Pinpoint the cell where the given text exists, returning its (X, Y) midpoint coordinate. 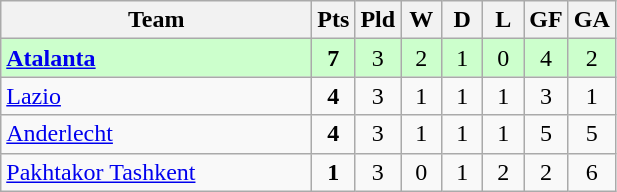
Pts (334, 20)
Pakhtakor Tashkent (156, 172)
7 (334, 58)
Pld (378, 20)
GF (546, 20)
D (462, 20)
Anderlecht (156, 134)
Atalanta (156, 58)
W (422, 20)
Team (156, 20)
GA (592, 20)
L (504, 20)
Lazio (156, 96)
6 (592, 172)
